Return the [x, y] coordinate for the center point of the cell that contains the specified text.  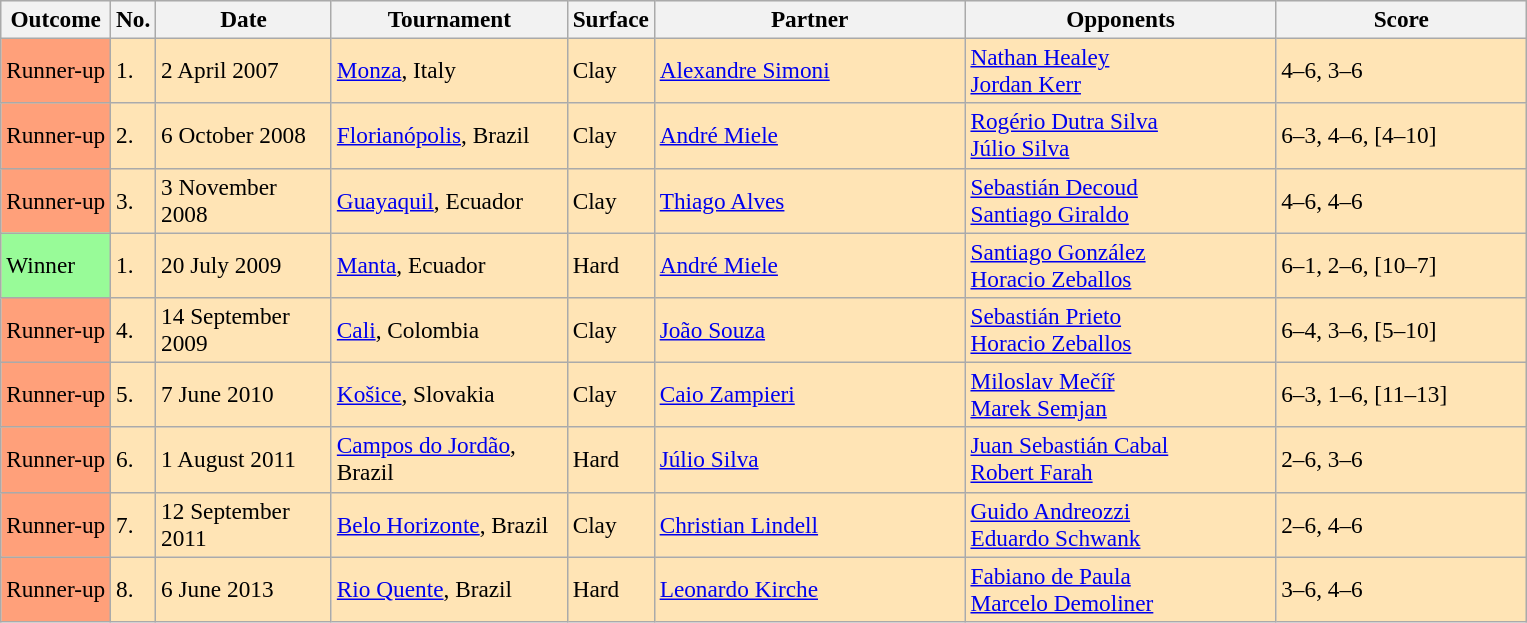
Opponents [1120, 19]
6–3, 1–6, [11–13] [1402, 394]
4–6, 4–6 [1402, 200]
6–3, 4–6, [4–10] [1402, 136]
Thiago Alves [810, 200]
6–1, 2–6, [10–7] [1402, 264]
Guido Andreozzi Eduardo Schwank [1120, 524]
Nathan Healey Jordan Kerr [1120, 70]
4. [134, 330]
Alexandre Simoni [810, 70]
Monza, Italy [449, 70]
6–4, 3–6, [5–10] [1402, 330]
Juan Sebastián Cabal Robert Farah [1120, 460]
Košice, Slovakia [449, 394]
5. [134, 394]
3–6, 4–6 [1402, 588]
Santiago González Horacio Zeballos [1120, 264]
Surface [610, 19]
8. [134, 588]
Sebastián Decoud Santiago Giraldo [1120, 200]
Partner [810, 19]
1 August 2011 [244, 460]
Cali, Colombia [449, 330]
Winner [56, 264]
Manta, Ecuador [449, 264]
Júlio Silva [810, 460]
Date [244, 19]
Sebastián Prieto Horacio Zeballos [1120, 330]
20 July 2009 [244, 264]
Outcome [56, 19]
Tournament [449, 19]
Florianópolis, Brazil [449, 136]
Rio Quente, Brazil [449, 588]
14 September 2009 [244, 330]
Leonardo Kirche [810, 588]
Campos do Jordão, Brazil [449, 460]
2–6, 4–6 [1402, 524]
3 November 2008 [244, 200]
12 September 2011 [244, 524]
2–6, 3–6 [1402, 460]
2 April 2007 [244, 70]
Belo Horizonte, Brazil [449, 524]
Fabiano de Paula Marcelo Demoliner [1120, 588]
No. [134, 19]
Rogério Dutra Silva Júlio Silva [1120, 136]
6 October 2008 [244, 136]
7. [134, 524]
Guayaquil, Ecuador [449, 200]
4–6, 3–6 [1402, 70]
João Souza [810, 330]
Caio Zampieri [810, 394]
Christian Lindell [810, 524]
Score [1402, 19]
2. [134, 136]
6. [134, 460]
7 June 2010 [244, 394]
Miloslav Mečíř Marek Semjan [1120, 394]
3. [134, 200]
6 June 2013 [244, 588]
